Locate the cell with the specified text and output its [x, y] center coordinate. 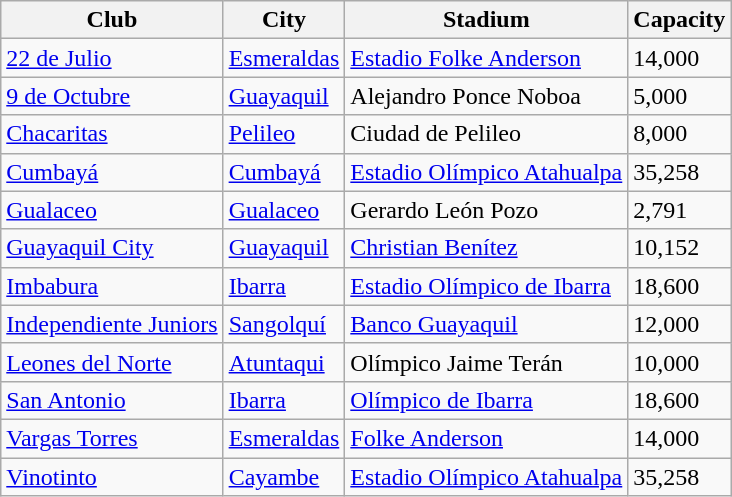
Cayambe [284, 477]
Club [112, 20]
8,000 [680, 134]
Independiente Juniors [112, 324]
Christian Benítez [486, 248]
Pelileo [284, 134]
Olímpico Jaime Terán [486, 362]
22 de Julio [112, 58]
2,791 [680, 210]
Estadio Olímpico de Ibarra [486, 286]
Imbabura [112, 286]
10,000 [680, 362]
San Antonio [112, 400]
5,000 [680, 96]
Ciudad de Pelileo [486, 134]
Alejandro Ponce Noboa [486, 96]
Leones del Norte [112, 362]
12,000 [680, 324]
Folke Anderson [486, 438]
City [284, 20]
Capacity [680, 20]
Chacaritas [112, 134]
Vargas Torres [112, 438]
9 de Octubre [112, 96]
Stadium [486, 20]
Banco Guayaquil [486, 324]
Gerardo León Pozo [486, 210]
Vinotinto [112, 477]
Olímpico de Ibarra [486, 400]
Estadio Folke Anderson [486, 58]
Atuntaqui [284, 362]
10,152 [680, 248]
Sangolquí [284, 324]
Guayaquil City [112, 248]
